Return the (X, Y) coordinate for the center point of the cell that contains the specified text.  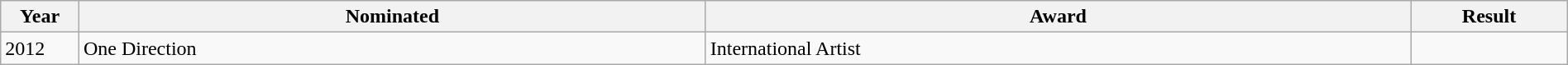
Result (1489, 17)
Award (1059, 17)
Nominated (392, 17)
International Artist (1059, 48)
2012 (40, 48)
Year (40, 17)
One Direction (392, 48)
